Search for the cell housing the specified text and yield its (x, y) center coordinate. 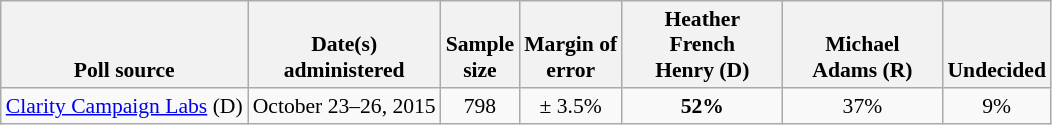
Poll source (124, 44)
Clarity Campaign Labs (D) (124, 106)
52% (702, 106)
9% (996, 106)
HeatherFrenchHenry (D) (702, 44)
Date(s)administered (344, 44)
Samplesize (480, 44)
October 23–26, 2015 (344, 106)
± 3.5% (570, 106)
37% (862, 106)
MichaelAdams (R) (862, 44)
Margin oferror (570, 44)
798 (480, 106)
Undecided (996, 44)
